Extract the [X, Y] coordinate from the center of the cell holding the provided text.  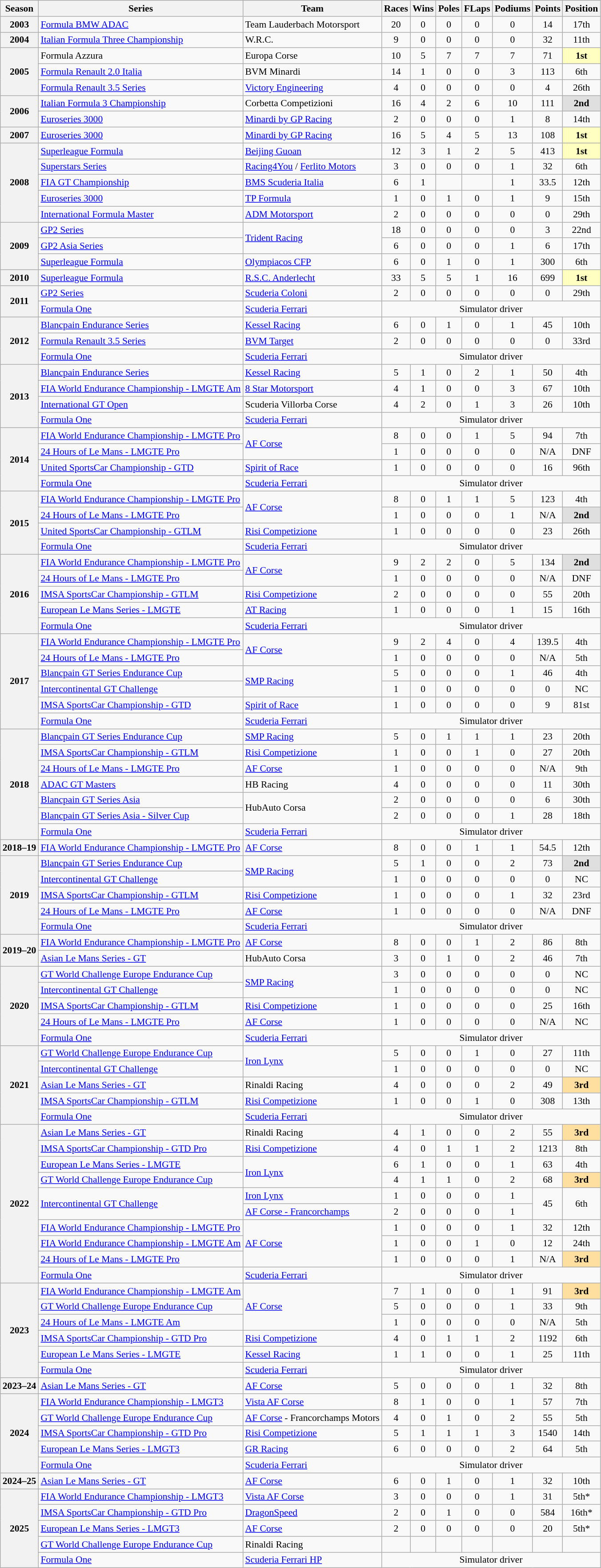
134 [548, 563]
2010 [20, 278]
Series [140, 8]
2019 [20, 895]
FIA GT Championship [140, 183]
BMS Scuderia Italia [312, 183]
Wins [423, 8]
413 [548, 151]
2005 [20, 72]
31 [548, 1497]
71 [548, 56]
13th [581, 1101]
ADM Motorsport [312, 214]
W.R.C. [312, 40]
63 [548, 1164]
18 [396, 230]
Blancpain GT Series Asia - Silver Cup [140, 816]
GP2 Asia Series [140, 246]
2024–25 [20, 1481]
HB Racing [312, 784]
28 [548, 816]
123 [548, 500]
2011 [20, 301]
16th* [581, 1513]
81st [581, 705]
2004 [20, 40]
23rd [581, 895]
13 [513, 135]
Beijing Guoan [312, 151]
33rd [581, 341]
Races [396, 8]
2018–19 [20, 848]
2022 [20, 1204]
111 [548, 104]
2014 [20, 460]
2023–24 [20, 1386]
15 [548, 610]
33.5 [548, 183]
DragonSpeed [312, 1513]
Scuderia Coloni [312, 293]
18th [581, 816]
Poles [449, 8]
2025 [20, 1528]
2009 [20, 246]
57 [548, 1402]
Scuderia Villorba Corse [312, 404]
94 [548, 436]
2015 [20, 523]
Blancpain GT Series Asia [140, 800]
Superstars Series [140, 167]
IMSA SportsCar Championship - GTD [140, 705]
49 [548, 1085]
Trident Racing [312, 238]
2021 [20, 1085]
2007 [20, 135]
International Formula Master [140, 214]
2006 [20, 111]
ADAC GT Masters [140, 784]
2008 [20, 183]
Scuderia Ferrari HP [312, 1560]
2012 [20, 341]
Points [548, 8]
96th [581, 468]
584 [548, 1513]
139.5 [548, 642]
300 [548, 262]
2003 [20, 24]
Europa Corse [312, 56]
2018 [20, 784]
Corbetta Competizioni [312, 104]
50 [548, 373]
73 [548, 864]
International GT Open [140, 404]
Team [312, 8]
22nd [581, 230]
68 [548, 1180]
2016 [20, 594]
108 [548, 135]
United SportsCar Championship - GTLM [140, 531]
AF Corse - Francorchamps [312, 1212]
2019–20 [20, 950]
24 Hours of Le Mans - LMGTE Am [140, 1323]
11 [548, 784]
Team Lauderbach Motorsport [312, 24]
113 [548, 72]
BVM Target [312, 341]
Formula BMW ADAC [140, 24]
BVM Minardi [312, 72]
91 [548, 1291]
Italian Formula Three Championship [140, 40]
TP Formula [312, 199]
86 [548, 943]
Formula Renault 2.0 Italia [140, 72]
15th [581, 199]
Italian Formula 3 Championship [140, 104]
Podiums [513, 8]
54.5 [548, 848]
FLaps [477, 8]
Olympiacos CFP [312, 262]
Formula Azzura [140, 56]
26 [548, 404]
2013 [20, 396]
Victory Engineering [312, 88]
United SportsCar Championship - GTD [140, 468]
699 [548, 278]
67 [548, 388]
308 [548, 1101]
GR Racing [312, 1449]
1192 [548, 1339]
1540 [548, 1433]
2023 [20, 1331]
Racing4You / Ferlito Motors [312, 167]
2020 [20, 1006]
AT Racing [312, 610]
64 [548, 1449]
AF Corse - Francorchamps Motors [312, 1418]
2017 [20, 681]
2024 [20, 1433]
24th [581, 1244]
R.S.C. Anderlecht [312, 278]
Season [20, 8]
Position [581, 8]
1213 [548, 1148]
8 Star Motorsport [312, 388]
